Pinpoint the cell where the given text exists, returning its [X, Y] midpoint coordinate. 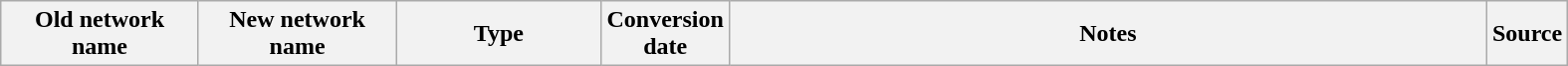
Old networkname [100, 34]
Type [499, 34]
New networkname [297, 34]
Source [1527, 34]
Conversion date [665, 34]
Notes [1107, 34]
